From the cell containing the given text, extract its center point as [X, Y] coordinate. 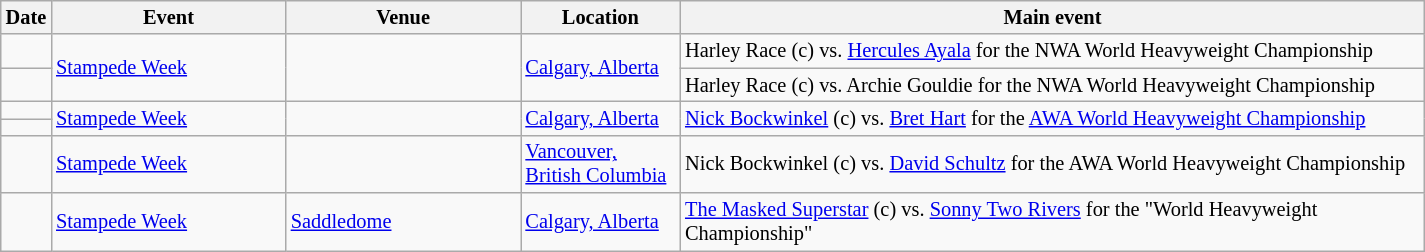
Location [600, 17]
Saddledome [404, 222]
Date [26, 17]
Vancouver, British Columbia [600, 164]
Venue [404, 17]
Harley Race (c) vs. Hercules Ayala for the NWA World Heavyweight Championship [1052, 51]
Nick Bockwinkel (c) vs. Bret Hart for the AWA World Heavyweight Championship [1052, 118]
Main event [1052, 17]
Nick Bockwinkel (c) vs. David Schultz for the AWA World Heavyweight Championship [1052, 164]
Harley Race (c) vs. Archie Gouldie for the NWA World Heavyweight Championship [1052, 85]
Event [168, 17]
The Masked Superstar (c) vs. Sonny Two Rivers for the "World Heavyweight Championship" [1052, 222]
